Return the [x, y] coordinate for the center point of the cell that contains the specified text.  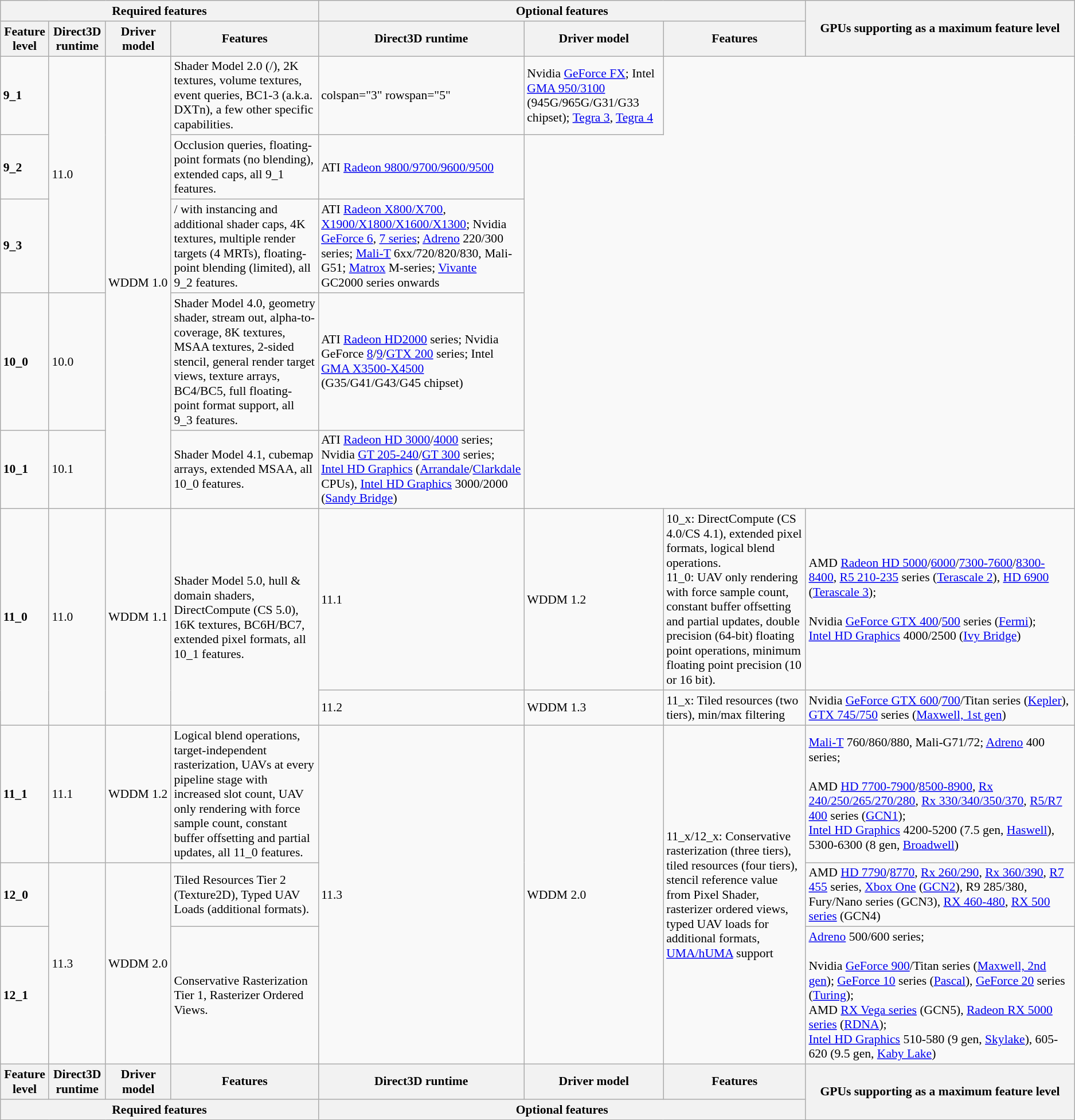
10.0 [77, 362]
Tiled Resources Tier 2 (Texture2D), Typed UAV Loads (additional formats). [244, 895]
10.1 [77, 469]
11_x: Tiled resources (two tiers), min/max filtering [734, 707]
Shader Model 5.0, hull & domain shaders, DirectCompute (CS 5.0), 16K textures, BC6H/BC7, extended pixel formats, all 10_1 features. [244, 617]
Nvidia GeForce GTX 600/700/Titan series (Kepler), GTX 745/750 series (Maxwell, 1st gen) [940, 707]
/ with instancing and additional shader caps, 4K textures, multiple render targets (4 MRTs), floating-point blending (limited), all 9_2 features. [244, 246]
12_0 [25, 895]
Occlusion queries, floating-point formats (no blending), extended caps, all 9_1 features. [244, 167]
11.2 [421, 707]
11_0 [25, 617]
12_1 [25, 996]
WDDM 1.1 [138, 617]
colspan="3" rowspan="5" [421, 96]
9_1 [25, 96]
10_1 [25, 469]
9_3 [25, 246]
9_2 [25, 167]
Shader Model 2.0 (/), 2K textures, volume textures, event queries, BC1-3 (a.k.a. DXTn), a few other specific capabilities. [244, 96]
Nvidia GeForce FX; Intel GMA 950/3100 (945G/965G/G31/G33 chipset); Tegra 3, Tegra 4 [594, 96]
WDDM 1.0 [138, 283]
WDDM 1.3 [594, 707]
ATI Radeon 9800/9700/9600/9500 [421, 167]
ATI Radeon HD2000 series; Nvidia GeForce 8/9/GTX 200 series; Intel GMA X3500-X4500 (G35/G41/G43/G45 chipset) [421, 362]
Shader Model 4.1, cubemap arrays, extended MSAA, all 10_0 features. [244, 469]
AMD HD 7790/8770, Rx 260/290, Rx 360/390, R7 455 series, Xbox One (GCN2), R9 285/380, Fury/Nano series (GCN3), RX 460-480, RX 500 series (GCN4) [940, 895]
11_1 [25, 794]
Conservative Rasterization Tier 1, Rasterizer Ordered Views. [244, 996]
10_0 [25, 362]
